Scan for the cell matching the given text and deliver its [x, y] coordinate at center. 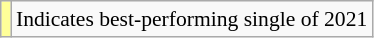
Indicates best-performing single of 2021 [192, 19]
